Pinpoint the cell where the given text exists, returning its (x, y) midpoint coordinate. 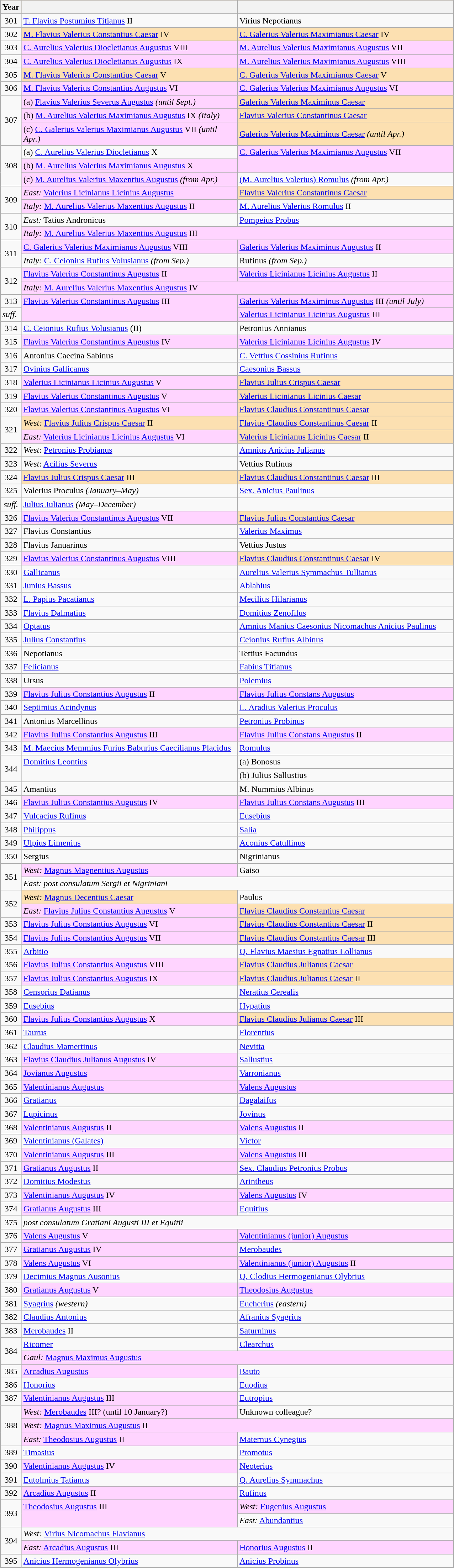
389 (11, 1452)
West: Magnus Decentius Caesar (130, 897)
Valentinianus (junior) Augustus (346, 1236)
304 (11, 61)
312 (11, 281)
348 (11, 830)
C. Galerius Valerius Maximianus Augustus VII (346, 159)
Flavius Constantius (130, 531)
Antonius Marcellinus (130, 721)
Italy: M. Aurelius Valerius Maxentius Augustus IV (237, 288)
Gratianus (130, 1100)
Polemius (346, 680)
329 (11, 558)
Arcadius Augustus (130, 1371)
Domitius Modestus (130, 1182)
Domitius Leontius (130, 768)
Flavius Claudius Julianus Caesar III (346, 1019)
C. Galerius Valerius Maximianus Augustus VI (346, 88)
301 (11, 21)
309 (11, 200)
310 (11, 227)
382 (11, 1317)
323 (11, 464)
Amantius (130, 789)
(b) M. Aurelius Valerius Maximianus Augustus IX (Italy) (130, 115)
L. Aradius Valerius Proculus (346, 707)
East: Valerius Licinianus Licinius Augustus (130, 193)
394 (11, 1541)
322 (11, 450)
Eutropius (346, 1398)
Flavius Januarinus (130, 545)
Flavius Dalmatius (130, 612)
Flavius Claudius Julianus Caesar II (346, 978)
342 (11, 735)
377 (11, 1249)
354 (11, 938)
359 (11, 1005)
Domitius Zenofilus (346, 612)
357 (11, 978)
Flavius Julius Constantius Caesar (346, 518)
Gaul: Magnus Maximus Augustus (237, 1358)
Victor (346, 1141)
Anicius Probinus (346, 1561)
325 (11, 491)
373 (11, 1195)
M. Flavius Valerius Constantius Augustus VI (130, 88)
327 (11, 531)
Syagrius (western) (130, 1304)
Mecilius Hilarianus (346, 599)
Sex. Claudius Petronius Probus (346, 1168)
319 (11, 396)
Valentinianus (Galates) (130, 1141)
Italy: C. Ceionius Rufius Volusianus (from Sep.) (130, 261)
Flavius Claudius Constantius Caesar (346, 911)
Tettius Facundus (346, 653)
Flavius Julius Crispus Caesar (346, 382)
351 (11, 877)
Saturninus (346, 1331)
Ablabius (346, 585)
Petronius Probinus (346, 721)
330 (11, 572)
336 (11, 653)
Galerius Valerius Maximinus Caesar (346, 102)
303 (11, 48)
375 (11, 1222)
Romulus (346, 748)
331 (11, 585)
Flavius Valerius Constantinus Augustus V (130, 396)
Julius Julianus (May–December) (130, 504)
Clearchus (346, 1344)
358 (11, 992)
(a) Flavius Valerius Severus Augustus (until Sept.) (130, 102)
Flavius Julius Constantius Augustus VIII (130, 965)
West: Petronius Probianus (130, 450)
307 (11, 120)
Junius Bassus (130, 585)
Valens Augustus V (130, 1236)
Septimius Acindynus (130, 707)
388 (11, 1425)
369 (11, 1141)
C. Vettius Cossinius Rufinus (346, 355)
West: Magnus Maximus Augustus II (237, 1425)
Q. Flavius Maesius Egnatius Lollianus (346, 951)
Julius Constantius (130, 640)
Valerius Maximus (346, 531)
Valens Augustus IV (346, 1195)
Gratianus Augustus II (130, 1168)
326 (11, 518)
324 (11, 477)
355 (11, 951)
367 (11, 1114)
Flavius Julius Constantius Augustus IX (130, 978)
East: Tatius Andronicus (130, 220)
395 (11, 1561)
365 (11, 1087)
343 (11, 748)
338 (11, 680)
Ovinius Gallicanus (130, 369)
344 (11, 768)
Varronianus (346, 1073)
349 (11, 843)
Flavius Claudius Constantinus Caesar II (346, 423)
M. Flavius Valerius Constantius Caesar V (130, 75)
Flavius Valerius Constantinus Augustus IV (130, 342)
M. Flavius Valerius Constantius Caesar IV (130, 34)
Censorius Datianus (130, 992)
Flavius Claudius Constantinus Caesar (346, 410)
Q. Clodius Hermogenianus Olybrius (346, 1277)
Rufinus (from Sep.) (346, 261)
M. Aurelius Valerius Maximianus Augustus VII (346, 48)
Florentius (346, 1032)
Valerius Licinianus Licinius Augustus III (346, 315)
Promotus (346, 1452)
Neoterius (346, 1466)
370 (11, 1154)
Ulpius Limenius (130, 843)
Paulus (346, 897)
333 (11, 612)
Flavius Valerius Constantinus Augustus II (130, 274)
381 (11, 1304)
Hypatius (346, 1005)
Flavius Julius Constans Augustus (346, 694)
Aconius Catullinus (346, 843)
Ceionius Rufius Albinus (346, 640)
Afranius Syagrius (346, 1317)
Valerius Licinianus Licinius Augustus V (130, 382)
(b) M. Aurelius Valerius Maximianus Augustus X (130, 165)
Flavius Valerius Constantinus Augustus VI (130, 410)
321 (11, 430)
Nepotianus (130, 653)
378 (11, 1263)
Valerius Proculus (January–May) (130, 491)
C. Aurelius Valerius Diocletianus Augustus VIII (130, 48)
Valerius Licinianus Licinius Caesar II (346, 437)
Valens Augustus II (346, 1127)
Theodosius Augustus III (130, 1514)
313 (11, 301)
386 (11, 1385)
C. Ceionius Rufius Volusianus (II) (130, 328)
Rufinus (346, 1493)
Italy: M. Aurelius Valerius Maxentius Augustus II (130, 206)
339 (11, 694)
Salia (346, 830)
Year (11, 7)
Honorius Augustus II (346, 1547)
M. Nummius Albinus (346, 789)
360 (11, 1019)
Flavius Julius Constantius Augustus III (130, 735)
Flavius Claudius Julianus Caesar (346, 965)
Optatus (130, 626)
Vulcacius Rufinus (130, 816)
Flavius Julius Crispus Caesar III (130, 477)
Nigrinianus (346, 857)
Sallustius (346, 1060)
356 (11, 965)
M. Aurelius Valerius Maximianus Augustus VIII (346, 61)
316 (11, 355)
Dagalaifus (346, 1100)
(c) M. Aurelius Valerius Maxentius Augustus (from Apr.) (130, 179)
308 (11, 165)
Merobaudes (346, 1249)
364 (11, 1073)
374 (11, 1209)
Antonius Caecina Sabinus (130, 355)
T. Flavius Postumius Titianus II (130, 21)
Amnius Anicius Julianus (346, 450)
West: Acilius Severus (130, 464)
Flavius Valerius Constantinus Augustus VII (130, 518)
Sex. Anicius Paulinus (346, 491)
Unknown colleague? (346, 1412)
Decimius Magnus Ausonius (130, 1277)
Flavius Claudius Constantinus Caesar IV (346, 558)
Flavius Julius Constantius Augustus IV (130, 802)
335 (11, 640)
Flavius Julius Constantius Augustus X (130, 1019)
Theodosius Augustus (346, 1290)
379 (11, 1277)
East: Flavius Julius Constantius Augustus V (130, 911)
Virius Nepotianus (346, 21)
328 (11, 545)
390 (11, 1466)
Italy: M. Aurelius Valerius Maxentius Augustus III (237, 233)
East: Arcadius Augustus III (130, 1547)
(c) C. Galerius Valerius Maximianus Augustus VII (until Apr.) (130, 134)
Eutolmius Tatianus (130, 1479)
post consulatum Gratiani Augusti III et Equitii (237, 1222)
353 (11, 924)
384 (11, 1351)
Arintheus (346, 1182)
Petronius Annianus (346, 328)
Gallicanus (130, 572)
(a) C. Aurelius Valerius Diocletianus X (130, 152)
East: Abundantius (346, 1520)
363 (11, 1060)
C. Galerius Valerius Maximianus Caesar IV (346, 34)
320 (11, 410)
Pompeius Probus (346, 220)
Valerius Licinianus Licinius Caesar (346, 396)
Galerius Valerius Maximinus Caesar (until Apr.) (346, 134)
345 (11, 789)
Vettius Rufinus (346, 464)
L. Papius Pacatianus (130, 599)
Nevitta (346, 1046)
East: Valerius Licinianus Licinius Augustus VI (130, 437)
Arcadius Augustus II (130, 1493)
318 (11, 382)
Euodius (346, 1385)
387 (11, 1398)
(a) Bonosus (346, 762)
Taurus (130, 1032)
Arbitio (130, 951)
383 (11, 1331)
Valerius Licinianus Licinius Augustus IV (346, 342)
Claudius Antonius (130, 1317)
368 (11, 1127)
West: Virius Nicomachus Flavianus (237, 1534)
376 (11, 1236)
350 (11, 857)
Jovianus Augustus (130, 1073)
Felicianus (130, 667)
Anicius Hermogenianus Olybrius (130, 1561)
Sergius (130, 857)
Vettius Justus (346, 545)
Valens Augustus VI (130, 1263)
East: Theodosius Augustus II (130, 1439)
Valens Augustus III (346, 1154)
Valerius Licinianus Licinius Augustus II (346, 274)
Jovinus (346, 1114)
Gratianus Augustus III (130, 1209)
(b) Julius Sallustius (346, 775)
306 (11, 88)
Flavius Julius Constans Augustus II (346, 735)
Flavius Julius Constantius Augustus VI (130, 924)
334 (11, 626)
Valentinianus (junior) Augustus II (346, 1263)
Valens Augustus (346, 1087)
346 (11, 802)
M. Aurelius Valerius Romulus II (346, 206)
Caesonius Bassus (346, 369)
Timasius (130, 1452)
Eucherius (eastern) (346, 1304)
West: Magnus Magnentius Augustus (130, 870)
M. Maecius Memmius Furius Baburius Caecilianus Placidus (130, 748)
Flavius Julius Constans Augustus III (346, 802)
332 (11, 599)
West: Merobaudes III? (until 10 January?) (130, 1412)
372 (11, 1182)
311 (11, 254)
West: Flavius Julius Crispus Caesar II (130, 423)
East: post consulatum Sergii et Nigriniani (237, 884)
Fabius Titianus (346, 667)
Flavius Claudius Julianus Augustus IV (130, 1060)
Galerius Valerius Maximinus Augustus II (346, 247)
Gaiso (346, 870)
392 (11, 1493)
C. Aurelius Valerius Diocletianus Augustus IX (130, 61)
(M. Aurelius Valerius) Romulus (from Apr.) (346, 179)
C. Galerius Valerius Maximianus Augustus VIII (130, 247)
Neratius Cerealis (346, 992)
Flavius Claudius Constantius Caesar II (346, 924)
340 (11, 707)
Equitius (346, 1209)
Flavius Valerius Constantinus Augustus VIII (130, 558)
391 (11, 1479)
Flavius Julius Constantius Augustus VII (130, 938)
317 (11, 369)
393 (11, 1514)
347 (11, 816)
Galerius Valerius Maximinus Augustus III (until July) (346, 301)
Q. Aurelius Symmachus (346, 1479)
Amnius Manius Caesonius Nicomachus Anicius Paulinus (346, 626)
Ricomer (130, 1344)
Flavius Claudius Constantinus Caesar III (346, 477)
314 (11, 328)
Claudius Mamertinus (130, 1046)
C. Galerius Valerius Maximianus Caesar V (346, 75)
371 (11, 1168)
Lupicinus (130, 1114)
385 (11, 1371)
Maternus Cynegius (346, 1439)
352 (11, 904)
Honorius (130, 1385)
Bauto (346, 1371)
Flavius Claudius Constantius Caesar III (346, 938)
Valentinianus Augustus II (130, 1127)
Flavius Julius Constantius Augustus II (130, 694)
Ursus (130, 680)
362 (11, 1046)
380 (11, 1290)
Valentinianus Augustus (130, 1087)
Gratianus Augustus V (130, 1290)
Gratianus Augustus IV (130, 1249)
West: Eugenius Augustus (346, 1507)
Aurelius Valerius Symmachus Tullianus (346, 572)
337 (11, 667)
Flavius Valerius Constantinus Augustus III (130, 308)
Merobaudes II (130, 1331)
Philippus (130, 830)
315 (11, 342)
302 (11, 34)
361 (11, 1032)
366 (11, 1100)
341 (11, 721)
305 (11, 75)
